Locate the cell with the specified text and output its [X, Y] center coordinate. 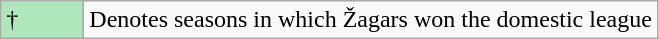
Denotes seasons in which Žagars won the domestic league [371, 20]
† [42, 20]
